Return the (x, y) coordinate for the center point of the cell that contains the specified text.  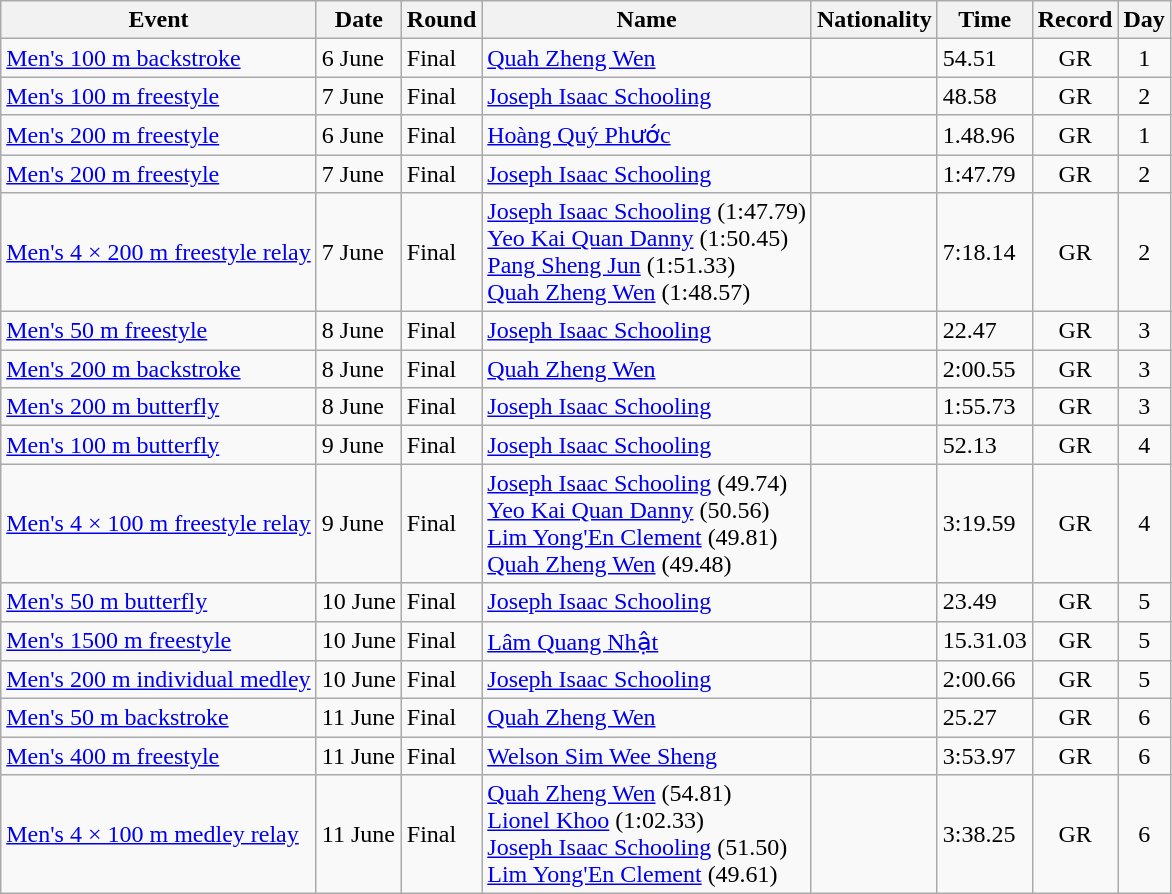
52.13 (984, 445)
Day (1144, 20)
Welson Sim Wee Sheng (647, 756)
54.51 (984, 58)
48.58 (984, 96)
2:00.55 (984, 369)
Hoàng Quý Phước (647, 135)
Date (358, 20)
Event (159, 20)
Round (441, 20)
Men's 200 m individual medley (159, 680)
3:19.59 (984, 524)
7:18.14 (984, 252)
Men's 200 m butterfly (159, 407)
Men's 50 m butterfly (159, 602)
Men's 50 m freestyle (159, 331)
Men's 200 m backstroke (159, 369)
Joseph Isaac Schooling (1:47.79) Yeo Kai Quan Danny (1:50.45) Pang Sheng Jun (1:51.33) Quah Zheng Wen (1:48.57) (647, 252)
Men's 4 × 200 m freestyle relay (159, 252)
Quah Zheng Wen (54.81) Lionel Khoo (1:02.33) Joseph Isaac Schooling (51.50) Lim Yong'En Clement (49.61) (647, 834)
3:38.25 (984, 834)
Name (647, 20)
Time (984, 20)
Men's 100 m freestyle (159, 96)
Men's 100 m butterfly (159, 445)
Men's 1500 m freestyle (159, 641)
22.47 (984, 331)
Men's 100 m backstroke (159, 58)
23.49 (984, 602)
25.27 (984, 718)
Record (1075, 20)
Men's 400 m freestyle (159, 756)
Lâm Quang Nhật (647, 641)
15.31.03 (984, 641)
Nationality (874, 20)
3:53.97 (984, 756)
1:55.73 (984, 407)
2:00.66 (984, 680)
Joseph Isaac Schooling (49.74) Yeo Kai Quan Danny (50.56) Lim Yong'En Clement (49.81) Quah Zheng Wen (49.48) (647, 524)
1.48.96 (984, 135)
1:47.79 (984, 173)
Men's 50 m backstroke (159, 718)
Men's 4 × 100 m freestyle relay (159, 524)
Men's 4 × 100 m medley relay (159, 834)
